Provide the (x, y) coordinate of the cell's center where the given text is located.  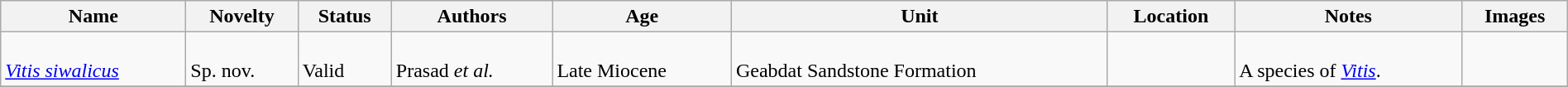
Unit (920, 17)
Prasad et al. (471, 60)
A species of Vitis. (1348, 60)
Age (642, 17)
Vitis siwalicus (93, 60)
Images (1515, 17)
Authors (471, 17)
Late Miocene (642, 60)
Status (344, 17)
Sp. nov. (241, 60)
Geabdat Sandstone Formation (920, 60)
Novelty (241, 17)
Notes (1348, 17)
Location (1171, 17)
Valid (344, 60)
Name (93, 17)
